Scan for the cell matching the given text and deliver its [X, Y] coordinate at center. 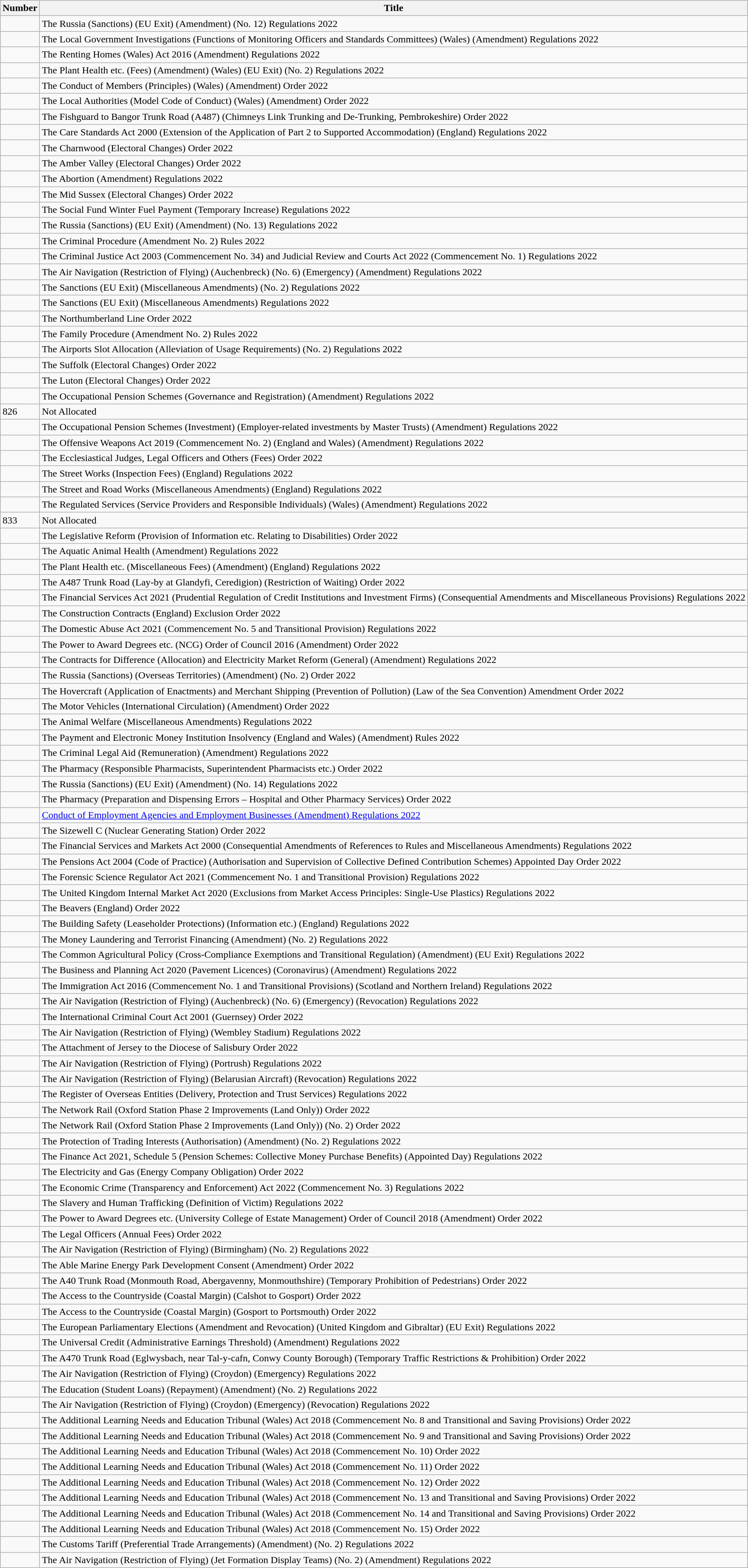
The Regulated Services (Service Providers and Responsible Individuals) (Wales) (Amendment) Regulations 2022 [394, 505]
The Criminal Legal Aid (Remuneration) (Amendment) Regulations 2022 [394, 753]
The Able Marine Energy Park Development Consent (Amendment) Order 2022 [394, 1265]
The Forensic Science Regulator Act 2021 (Commencement No. 1 and Transitional Provision) Regulations 2022 [394, 877]
The Hovercraft (Application of Enactments) and Merchant Shipping (Prevention of Pollution) (Law of the Sea Convention) Amendment Order 2022 [394, 691]
The Air Navigation (Restriction of Flying) (Croydon) (Emergency) Regulations 2022 [394, 1374]
The Attachment of Jersey to the Diocese of Salisbury Order 2022 [394, 1048]
The Additional Learning Needs and Education Tribunal (Wales) Act 2018 (Commencement No. 13 and Transitional and Saving Provisions) Order 2022 [394, 1498]
The Building Safety (Leaseholder Protections) (Information etc.) (England) Regulations 2022 [394, 923]
The Occupational Pension Schemes (Investment) (Employer-related investments by Master Trusts) (Amendment) Regulations 2022 [394, 427]
The Money Laundering and Terrorist Financing (Amendment) (No. 2) Regulations 2022 [394, 939]
The Air Navigation (Restriction of Flying) (Belarusian Aircraft) (Revocation) Regulations 2022 [394, 1079]
The Air Navigation (Restriction of Flying) (Auchenbreck) (No. 6) (Emergency) (Revocation) Regulations 2022 [394, 1001]
The Motor Vehicles (International Circulation) (Amendment) Order 2022 [394, 707]
The A487 Trunk Road (Lay-by at Glandyfi, Ceredigion) (Restriction of Waiting) Order 2022 [394, 582]
The Care Standards Act 2000 (Extension of the Application of Part 2 to Supported Accommodation) (England) Regulations 2022 [394, 132]
The Network Rail (Oxford Station Phase 2 Improvements (Land Only)) Order 2022 [394, 1110]
The A470 Trunk Road (Eglwysbach, near Tal-y-cafn, Conwy County Borough) (Temporary Traffic Restrictions & Prohibition) Order 2022 [394, 1358]
826 [20, 411]
The Additional Learning Needs and Education Tribunal (Wales) Act 2018 (Commencement No. 11) Order 2022 [394, 1467]
The A40 Trunk Road (Monmouth Road, Abergavenny, Monmouthshire) (Temporary Prohibition of Pedestrians) Order 2022 [394, 1281]
The Occupational Pension Schemes (Governance and Registration) (Amendment) Regulations 2022 [394, 396]
The Slavery and Human Trafficking (Definition of Victim) Regulations 2022 [394, 1203]
The Criminal Justice Act 2003 (Commencement No. 34) and Judicial Review and Courts Act 2022 (Commencement No. 1) Regulations 2022 [394, 256]
The Pharmacy (Responsible Pharmacists, Superintendent Pharmacists etc.) Order 2022 [394, 769]
The Pensions Act 2004 (Code of Practice) (Authorisation and Supervision of Collective Defined Contribution Schemes) Appointed Day Order 2022 [394, 861]
The Amber Valley (Electoral Changes) Order 2022 [394, 163]
The Offensive Weapons Act 2019 (Commencement No. 2) (England and Wales) (Amendment) Regulations 2022 [394, 442]
The Luton (Electoral Changes) Order 2022 [394, 380]
The Local Authorities (Model Code of Conduct) (Wales) (Amendment) Order 2022 [394, 101]
The Russia (Sanctions) (EU Exit) (Amendment) (No. 14) Regulations 2022 [394, 784]
The Education (Student Loans) (Repayment) (Amendment) (No. 2) Regulations 2022 [394, 1389]
The Pharmacy (Preparation and Dispensing Errors – Hospital and Other Pharmacy Services) Order 2022 [394, 799]
The Contracts for Difference (Allocation) and Electricity Market Reform (General) (Amendment) Regulations 2022 [394, 660]
The Electricity and Gas (Energy Company Obligation) Order 2022 [394, 1172]
The Legal Officers (Annual Fees) Order 2022 [394, 1234]
The Financial Services and Markets Act 2000 (Consequential Amendments of References to Rules and Miscellaneous Amendments) Regulations 2022 [394, 846]
The Access to the Countryside (Coastal Margin) (Calshot to Gosport) Order 2022 [394, 1296]
The Beavers (England) Order 2022 [394, 908]
Number [20, 8]
The Ecclesiastical Judges, Legal Officers and Others (Fees) Order 2022 [394, 458]
The European Parliamentary Elections (Amendment and Revocation) (United Kingdom and Gibraltar) (EU Exit) Regulations 2022 [394, 1327]
Title [394, 8]
The Domestic Abuse Act 2021 (Commencement No. 5 and Transitional Provision) Regulations 2022 [394, 629]
The Common Agricultural Policy (Cross-Compliance Exemptions and Transitional Regulation) (Amendment) (EU Exit) Regulations 2022 [394, 955]
The Construction Contracts (England) Exclusion Order 2022 [394, 613]
The Universal Credit (Administrative Earnings Threshold) (Amendment) Regulations 2022 [394, 1343]
The Payment and Electronic Money Institution Insolvency (England and Wales) (Amendment) Rules 2022 [394, 738]
The Plant Health etc. (Fees) (Amendment) (Wales) (EU Exit) (No. 2) Regulations 2022 [394, 70]
The Criminal Procedure (Amendment No. 2) Rules 2022 [394, 241]
The Russia (Sanctions) (EU Exit) (Amendment) (No. 13) Regulations 2022 [394, 225]
The Air Navigation (Restriction of Flying) (Croydon) (Emergency) (Revocation) Regulations 2022 [394, 1405]
The Additional Learning Needs and Education Tribunal (Wales) Act 2018 (Commencement No. 14 and Transitional and Saving Provisions) Order 2022 [394, 1513]
The Mid Sussex (Electoral Changes) Order 2022 [394, 194]
The Suffolk (Electoral Changes) Order 2022 [394, 365]
The Street and Road Works (Miscellaneous Amendments) (England) Regulations 2022 [394, 489]
The Additional Learning Needs and Education Tribunal (Wales) Act 2018 (Commencement No. 8 and Transitional and Saving Provisions) Order 2022 [394, 1420]
The Street Works (Inspection Fees) (England) Regulations 2022 [394, 474]
The Abortion (Amendment) Regulations 2022 [394, 179]
The Protection of Trading Interests (Authorisation) (Amendment) (No. 2) Regulations 2022 [394, 1141]
The Immigration Act 2016 (Commencement No. 1 and Transitional Provisions) (Scotland and Northern Ireland) Regulations 2022 [394, 986]
The Social Fund Winter Fuel Payment (Temporary Increase) Regulations 2022 [394, 210]
The Air Navigation (Restriction of Flying) (Auchenbreck) (No. 6) (Emergency) (Amendment) Regulations 2022 [394, 272]
The Additional Learning Needs and Education Tribunal (Wales) Act 2018 (Commencement No. 10) Order 2022 [394, 1451]
The Family Procedure (Amendment No. 2) Rules 2022 [394, 334]
The Northumberland Line Order 2022 [394, 318]
The Aquatic Animal Health (Amendment) Regulations 2022 [394, 551]
The Legislative Reform (Provision of Information etc. Relating to Disabilities) Order 2022 [394, 536]
The Customs Tariff (Preferential Trade Arrangements) (Amendment) (No. 2) Regulations 2022 [394, 1544]
The Plant Health etc. (Miscellaneous Fees) (Amendment) (England) Regulations 2022 [394, 567]
The Russia (Sanctions) (Overseas Territories) (Amendment) (No. 2) Order 2022 [394, 675]
The Fishguard to Bangor Trunk Road (A487) (Chimneys Link Trunking and De-Trunking, Pembrokeshire) Order 2022 [394, 117]
The Sizewell C (Nuclear Generating Station) Order 2022 [394, 830]
The Additional Learning Needs and Education Tribunal (Wales) Act 2018 (Commencement No. 12) Order 2022 [394, 1482]
The Russia (Sanctions) (EU Exit) (Amendment) (No. 12) Regulations 2022 [394, 24]
The Power to Award Degrees etc. (University College of Estate Management) Order of Council 2018 (Amendment) Order 2022 [394, 1219]
The Renting Homes (Wales) Act 2016 (Amendment) Regulations 2022 [394, 55]
The Network Rail (Oxford Station Phase 2 Improvements (Land Only)) (No. 2) Order 2022 [394, 1125]
The Air Navigation (Restriction of Flying) (Portrush) Regulations 2022 [394, 1063]
The Sanctions (EU Exit) (Miscellaneous Amendments) Regulations 2022 [394, 303]
The Air Navigation (Restriction of Flying) (Jet Formation Display Teams) (No. 2) (Amendment) Regulations 2022 [394, 1560]
The Conduct of Members (Principles) (Wales) (Amendment) Order 2022 [394, 86]
The Business and Planning Act 2020 (Pavement Licences) (Coronavirus) (Amendment) Regulations 2022 [394, 970]
The Finance Act 2021, Schedule 5 (Pension Schemes: Collective Money Purchase Benefits) (Appointed Day) Regulations 2022 [394, 1156]
The International Criminal Court Act 2001 (Guernsey) Order 2022 [394, 1017]
The Sanctions (EU Exit) (Miscellaneous Amendments) (No. 2) Regulations 2022 [394, 287]
Conduct of Employment Agencies and Employment Businesses (Amendment) Regulations 2022 [394, 815]
The Additional Learning Needs and Education Tribunal (Wales) Act 2018 (Commencement No. 15) Order 2022 [394, 1529]
The Power to Award Degrees etc. (NCG) Order of Council 2016 (Amendment) Order 2022 [394, 644]
The United Kingdom Internal Market Act 2020 (Exclusions from Market Access Principles: Single-Use Plastics) Regulations 2022 [394, 892]
The Economic Crime (Transparency and Enforcement) Act 2022 (Commencement No. 3) Regulations 2022 [394, 1188]
The Local Government Investigations (Functions of Monitoring Officers and Standards Committees) (Wales) (Amendment) Regulations 2022 [394, 39]
The Air Navigation (Restriction of Flying) (Wembley Stadium) Regulations 2022 [394, 1032]
The Additional Learning Needs and Education Tribunal (Wales) Act 2018 (Commencement No. 9 and Transitional and Saving Provisions) Order 2022 [394, 1435]
833 [20, 520]
The Air Navigation (Restriction of Flying) (Birmingham) (No. 2) Regulations 2022 [394, 1250]
The Airports Slot Allocation (Alleviation of Usage Requirements) (No. 2) Regulations 2022 [394, 349]
The Access to the Countryside (Coastal Margin) (Gosport to Portsmouth) Order 2022 [394, 1312]
The Animal Welfare (Miscellaneous Amendments) Regulations 2022 [394, 722]
The Register of Overseas Entities (Delivery, Protection and Trust Services) Regulations 2022 [394, 1094]
The Charnwood (Electoral Changes) Order 2022 [394, 148]
